Capture the cell that displays the provided text and extract its (x, y) central coordinate. 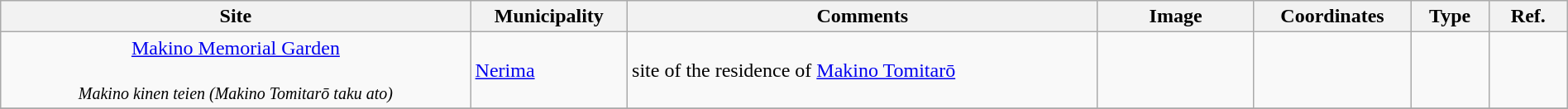
Comments (863, 17)
Municipality (549, 17)
Type (1451, 17)
Site (236, 17)
Image (1176, 17)
Makino Memorial GardenMakino kinen teien (Makino Tomitarō taku ato) (236, 70)
Nerima (549, 70)
Coordinates (1331, 17)
Ref. (1528, 17)
site of the residence of Makino Tomitarō (863, 70)
